Identify which cell holds the provided text, then report its (X, Y) central coordinate. 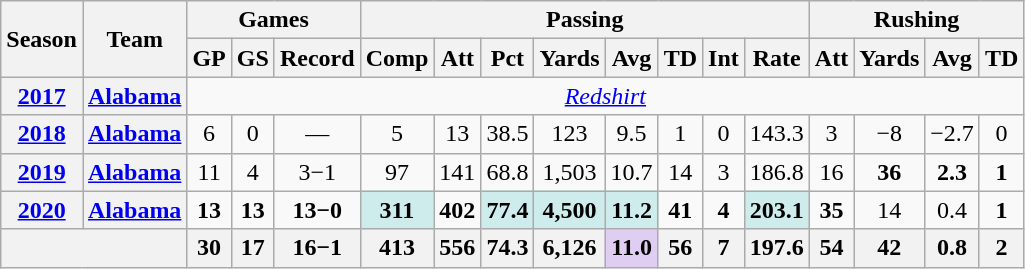
123 (570, 134)
Pct (508, 58)
GP (209, 58)
Games (274, 20)
16−1 (317, 248)
2020 (42, 210)
74.3 (508, 248)
11 (209, 172)
2.3 (952, 172)
197.6 (776, 248)
Int (724, 58)
56 (680, 248)
97 (397, 172)
Redshirt (606, 96)
1,503 (570, 172)
54 (831, 248)
−8 (890, 134)
30 (209, 248)
9.5 (632, 134)
143.3 (776, 134)
402 (458, 210)
— (317, 134)
41 (680, 210)
4,500 (570, 210)
0.8 (952, 248)
3−1 (317, 172)
GS (252, 58)
−2.7 (952, 134)
413 (397, 248)
10.7 (632, 172)
203.1 (776, 210)
2019 (42, 172)
13−0 (317, 210)
Passing (584, 20)
141 (458, 172)
6,126 (570, 248)
Rate (776, 58)
38.5 (508, 134)
77.4 (508, 210)
Comp (397, 58)
0.4 (952, 210)
7 (724, 248)
311 (397, 210)
Record (317, 58)
2 (1001, 248)
5 (397, 134)
11.2 (632, 210)
556 (458, 248)
Season (42, 39)
42 (890, 248)
35 (831, 210)
17 (252, 248)
2018 (42, 134)
36 (890, 172)
68.8 (508, 172)
Team (134, 39)
2017 (42, 96)
186.8 (776, 172)
6 (209, 134)
16 (831, 172)
11.0 (632, 248)
Rushing (916, 20)
